Return (x, y) of the center of cell containing provided text 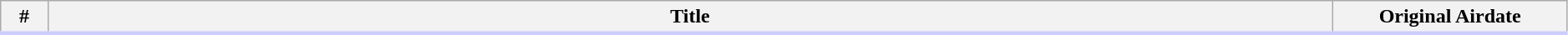
Title (690, 17)
Original Airdate (1450, 17)
# (24, 17)
